Detect which cell encompasses the target text, then output its (X, Y) center coordinate. 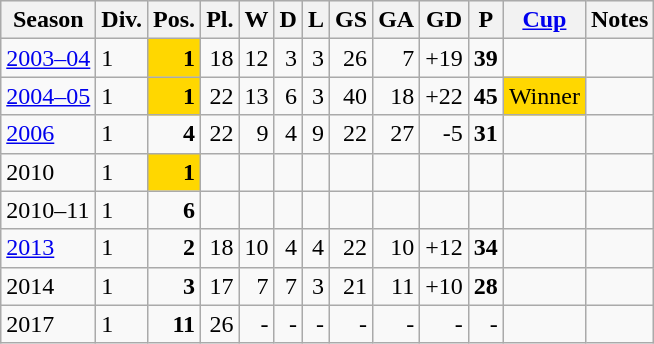
2013 (48, 248)
+19 (444, 58)
+10 (444, 286)
2004–05 (48, 96)
13 (256, 96)
D (288, 20)
2017 (48, 324)
GA (396, 20)
2014 (48, 286)
L (316, 20)
Winner (544, 96)
31 (486, 134)
2010–11 (48, 210)
45 (486, 96)
Season (48, 20)
34 (486, 248)
Notes (619, 20)
2 (174, 248)
40 (352, 96)
2006 (48, 134)
2003–04 (48, 58)
17 (220, 286)
Pos. (174, 20)
27 (396, 134)
2010 (48, 172)
Pl. (220, 20)
GD (444, 20)
GS (352, 20)
12 (256, 58)
P (486, 20)
28 (486, 286)
39 (486, 58)
Div. (122, 20)
-5 (444, 134)
W (256, 20)
21 (352, 286)
+22 (444, 96)
Cup (544, 20)
+12 (444, 248)
